Return (x, y) of the center of cell containing provided text 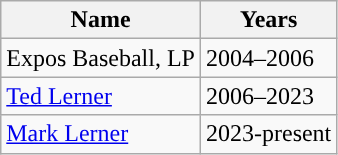
2023-present (268, 134)
2006–2023 (268, 96)
Name (101, 20)
2004–2006 (268, 58)
Ted Lerner (101, 96)
Expos Baseball, LP (101, 58)
Mark Lerner (101, 134)
Years (268, 20)
